Return the (X, Y) coordinate for the center point of the cell that contains the specified text.  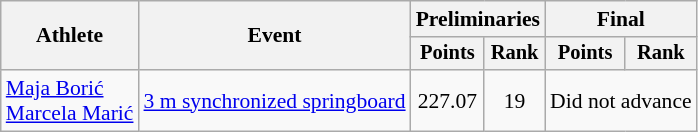
Final (621, 19)
Preliminaries (478, 19)
Athlete (70, 36)
Maja BorićMarcela Marić (70, 100)
Event (275, 36)
Did not advance (621, 100)
227.07 (448, 100)
3 m synchronized springboard (275, 100)
19 (514, 100)
